From the cell containing the given text, extract its center point as (X, Y) coordinate. 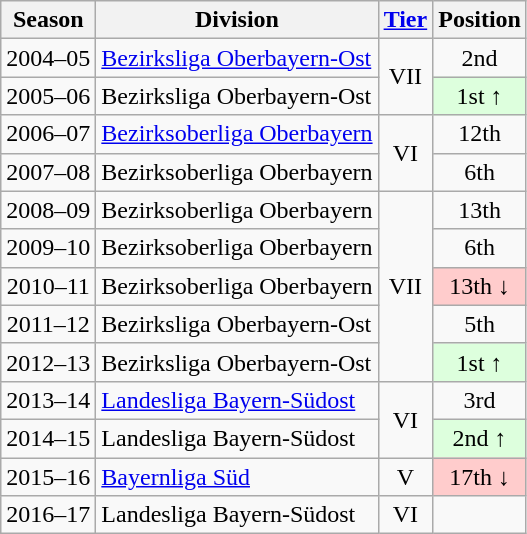
2nd ↑ (480, 438)
2006–07 (48, 134)
2015–16 (48, 477)
2005–06 (48, 96)
2nd (480, 58)
2008–09 (48, 210)
2013–14 (48, 400)
Bayernliga Süd (237, 477)
2016–17 (48, 515)
2009–10 (48, 248)
V (406, 477)
Position (480, 20)
17th ↓ (480, 477)
13th (480, 210)
Season (48, 20)
13th ↓ (480, 286)
5th (480, 324)
2007–08 (48, 172)
2010–11 (48, 286)
3rd (480, 400)
12th (480, 134)
Tier (406, 20)
2004–05 (48, 58)
Division (237, 20)
2011–12 (48, 324)
2014–15 (48, 438)
2012–13 (48, 362)
